Find where the given text appears and provide that cell's center as (X, Y) coordinate. 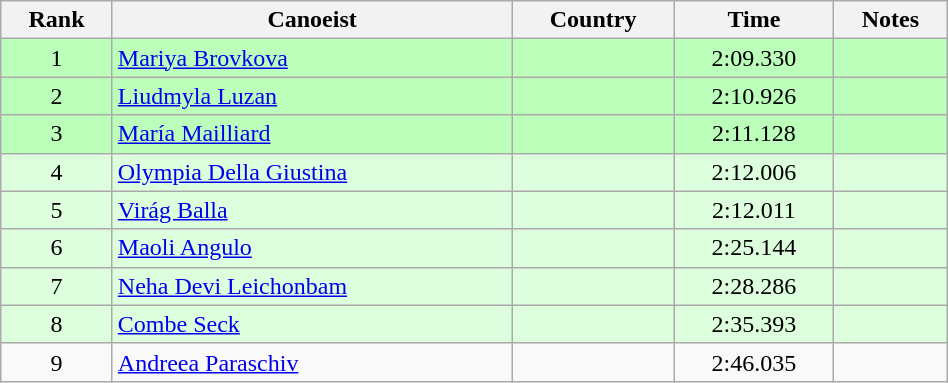
2:46.035 (754, 362)
Liudmyla Luzan (312, 96)
2:35.393 (754, 324)
2:09.330 (754, 58)
2:10.926 (754, 96)
1 (57, 58)
2:28.286 (754, 286)
2:12.011 (754, 210)
Maoli Angulo (312, 248)
Canoeist (312, 20)
7 (57, 286)
Neha Devi Leichonbam (312, 286)
2:25.144 (754, 248)
Olympia Della Giustina (312, 172)
Virág Balla (312, 210)
Notes (891, 20)
Country (593, 20)
4 (57, 172)
Andreea Paraschiv (312, 362)
8 (57, 324)
5 (57, 210)
3 (57, 134)
Mariya Brovkova (312, 58)
Rank (57, 20)
2:11.128 (754, 134)
Time (754, 20)
6 (57, 248)
Combe Seck (312, 324)
2 (57, 96)
María Mailliard (312, 134)
9 (57, 362)
2:12.006 (754, 172)
